Output the [X, Y] coordinate of the center of the cell containing the given text.  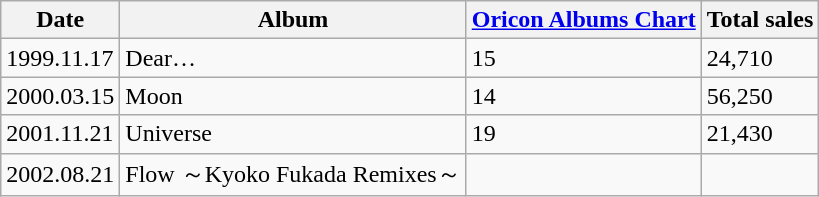
2000.03.15 [60, 96]
56,250 [760, 96]
2001.11.21 [60, 134]
19 [584, 134]
Moon [293, 96]
Oricon Albums Chart [584, 20]
21,430 [760, 134]
14 [584, 96]
24,710 [760, 58]
Date [60, 20]
15 [584, 58]
Universe [293, 134]
Album [293, 20]
Total sales [760, 20]
Dear… [293, 58]
2002.08.21 [60, 174]
1999.11.17 [60, 58]
Flow ～Kyoko Fukada Remixes～ [293, 174]
